Capture the cell that displays the provided text and extract its (x, y) central coordinate. 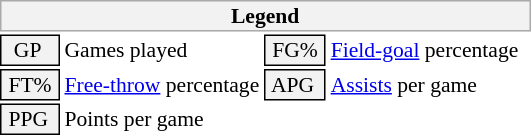
Free-throw percentage (162, 85)
APG (295, 85)
Field-goal percentage (430, 50)
GP (30, 50)
Games played (162, 50)
FT% (30, 85)
Legend (265, 16)
Assists per game (430, 85)
FG% (295, 50)
